Search for the cell housing the specified text and yield its [x, y] center coordinate. 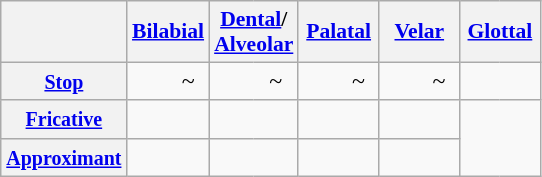
Stop [64, 81]
Approximant [64, 157]
Velar [420, 32]
Bilabial [168, 32]
Dental/Alveolar [254, 32]
Glottal [500, 32]
Palatal [338, 32]
Fricative [64, 119]
